Return (x, y) of the center of cell containing provided text 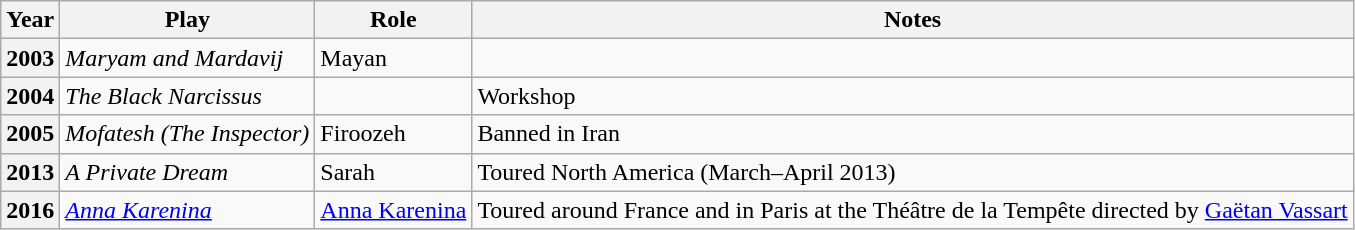
2013 (30, 172)
Role (394, 20)
2016 (30, 210)
Year (30, 20)
Firoozeh (394, 134)
Sarah (394, 172)
Play (188, 20)
Notes (912, 20)
2004 (30, 96)
2003 (30, 58)
The Black Narcissus (188, 96)
Banned in Iran (912, 134)
A Private Dream (188, 172)
Toured North America (March–April 2013) (912, 172)
Mofatesh (The Inspector) (188, 134)
Workshop (912, 96)
Toured around France and in Paris at the Théâtre de la Tempête directed by Gaëtan Vassart (912, 210)
2005 (30, 134)
Mayan (394, 58)
Maryam and Mardavij (188, 58)
